Search for the cell housing the specified text and yield its (x, y) center coordinate. 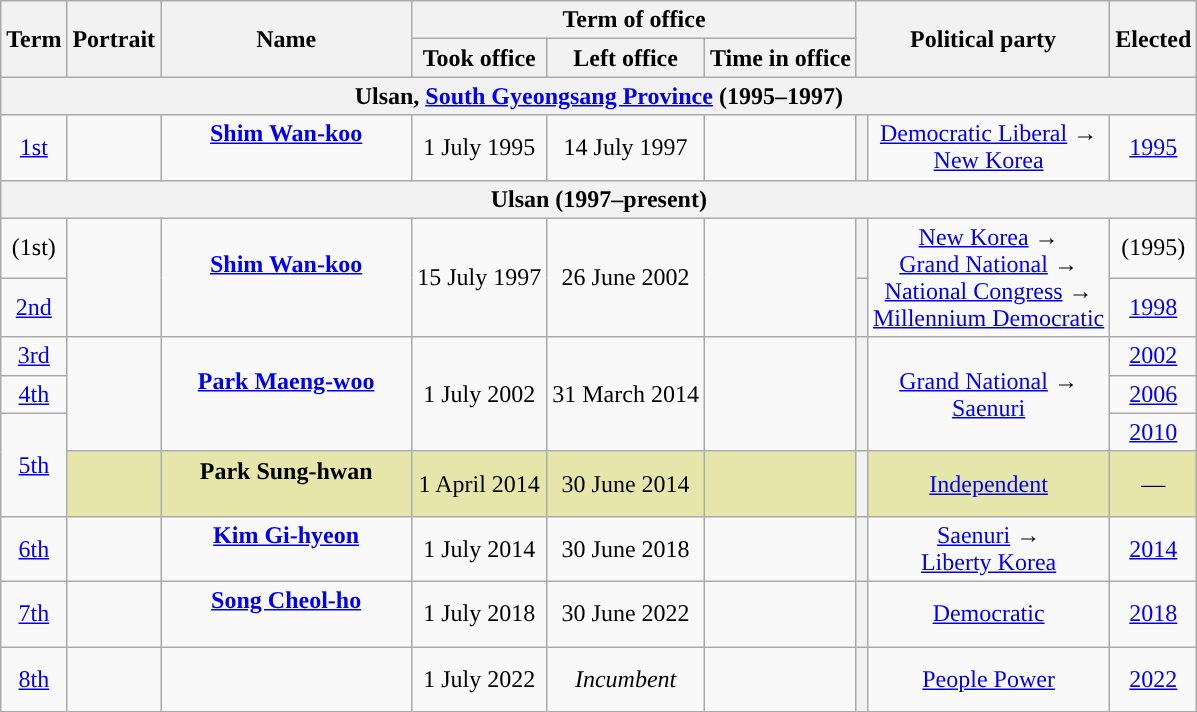
Name (286, 39)
6th (34, 548)
2014 (1154, 548)
1995 (1154, 148)
Ulsan, South Gyeongsang Province (1995–1997) (599, 96)
1 July 2002 (480, 394)
30 June 2018 (626, 548)
Park Maeng-woo (286, 394)
New Korea →Grand National →National Congress →Millennium Democratic (988, 278)
2nd (34, 308)
15 July 1997 (480, 278)
4th (34, 394)
2010 (1154, 432)
People Power (988, 678)
Term (34, 39)
Portrait (114, 39)
Elected (1154, 39)
1 July 2022 (480, 678)
2006 (1154, 394)
Saenuri →Liberty Korea (988, 548)
2022 (1154, 678)
30 June 2014 (626, 484)
Term of office (634, 20)
Democratic (988, 614)
1 July 1995 (480, 148)
8th (34, 678)
26 June 2002 (626, 278)
Took office (480, 58)
(1995) (1154, 248)
1 April 2014 (480, 484)
1st (34, 148)
7th (34, 614)
Left office (626, 58)
Democratic Liberal →New Korea (988, 148)
14 July 1997 (626, 148)
Song Cheol-ho (286, 614)
2018 (1154, 614)
Incumbent (626, 678)
(1st) (34, 248)
2002 (1154, 356)
Time in office (780, 58)
31 March 2014 (626, 394)
Park Sung-hwan (286, 484)
Independent (988, 484)
Political party (982, 39)
1 July 2014 (480, 548)
— (1154, 484)
30 June 2022 (626, 614)
5th (34, 464)
Grand National →Saenuri (988, 394)
Kim Gi-hyeon (286, 548)
Ulsan (1997–present) (599, 199)
3rd (34, 356)
1 July 2018 (480, 614)
1998 (1154, 308)
